Detect which cell encompasses the target text, then output its [x, y] center coordinate. 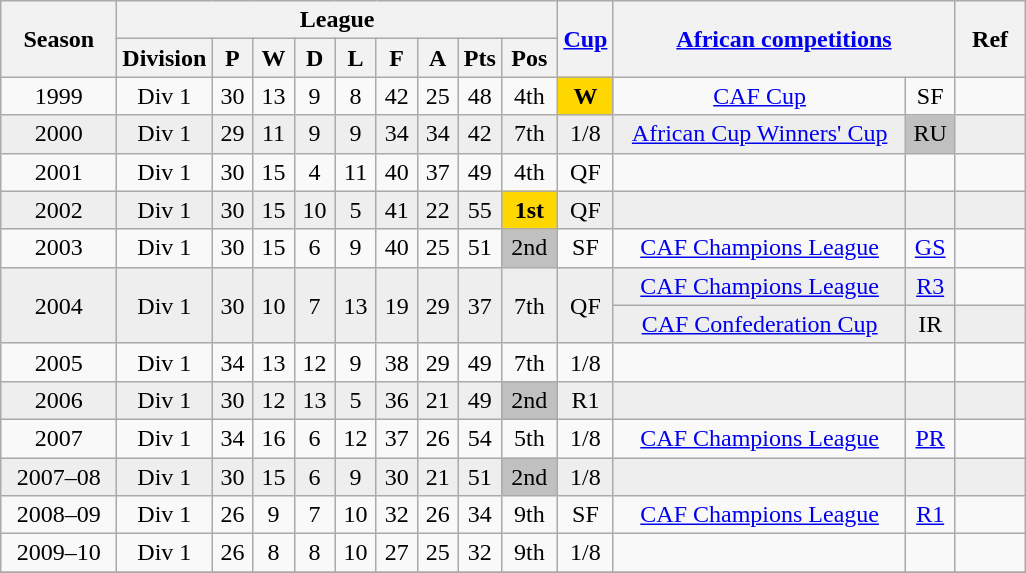
Cup [585, 39]
PR [930, 438]
54 [480, 438]
1999 [59, 96]
5th [529, 438]
2009–10 [59, 553]
Ref [990, 39]
16 [274, 438]
55 [480, 210]
38 [396, 362]
2001 [59, 172]
2008–09 [59, 515]
GS [930, 248]
48 [480, 96]
19 [396, 305]
2006 [59, 400]
Season [59, 39]
CAF Confederation Cup [759, 324]
2002 [59, 210]
CAF Cup [759, 96]
4 [314, 172]
African Cup Winners' Cup [759, 134]
League [338, 20]
2000 [59, 134]
36 [396, 400]
2003 [59, 248]
A [438, 58]
22 [438, 210]
D [314, 58]
F [396, 58]
African competitions [784, 39]
41 [396, 210]
27 [396, 553]
Division [164, 58]
P [232, 58]
Pos [529, 58]
Pts [480, 58]
2005 [59, 362]
R3 [930, 286]
1st [529, 210]
L [356, 58]
2007–08 [59, 477]
2007 [59, 438]
2004 [59, 305]
IR [930, 324]
RU [930, 134]
